Output the (X, Y) coordinate of the center of the cell containing the given text.  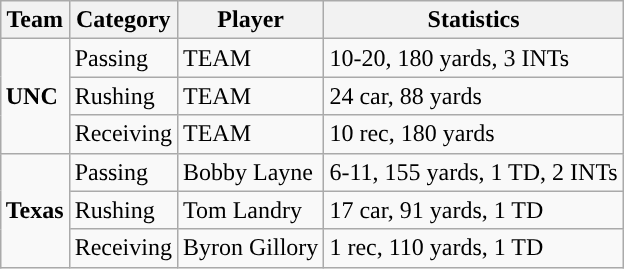
Bobby Layne (250, 172)
Player (250, 20)
Texas (34, 210)
Tom Landry (250, 210)
10-20, 180 yards, 3 INTs (474, 58)
Byron Gillory (250, 248)
Category (123, 20)
UNC (34, 96)
Team (34, 20)
1 rec, 110 yards, 1 TD (474, 248)
Statistics (474, 20)
6-11, 155 yards, 1 TD, 2 INTs (474, 172)
24 car, 88 yards (474, 96)
17 car, 91 yards, 1 TD (474, 210)
10 rec, 180 yards (474, 134)
